Extract the [X, Y] coordinate from the center of the cell holding the provided text.  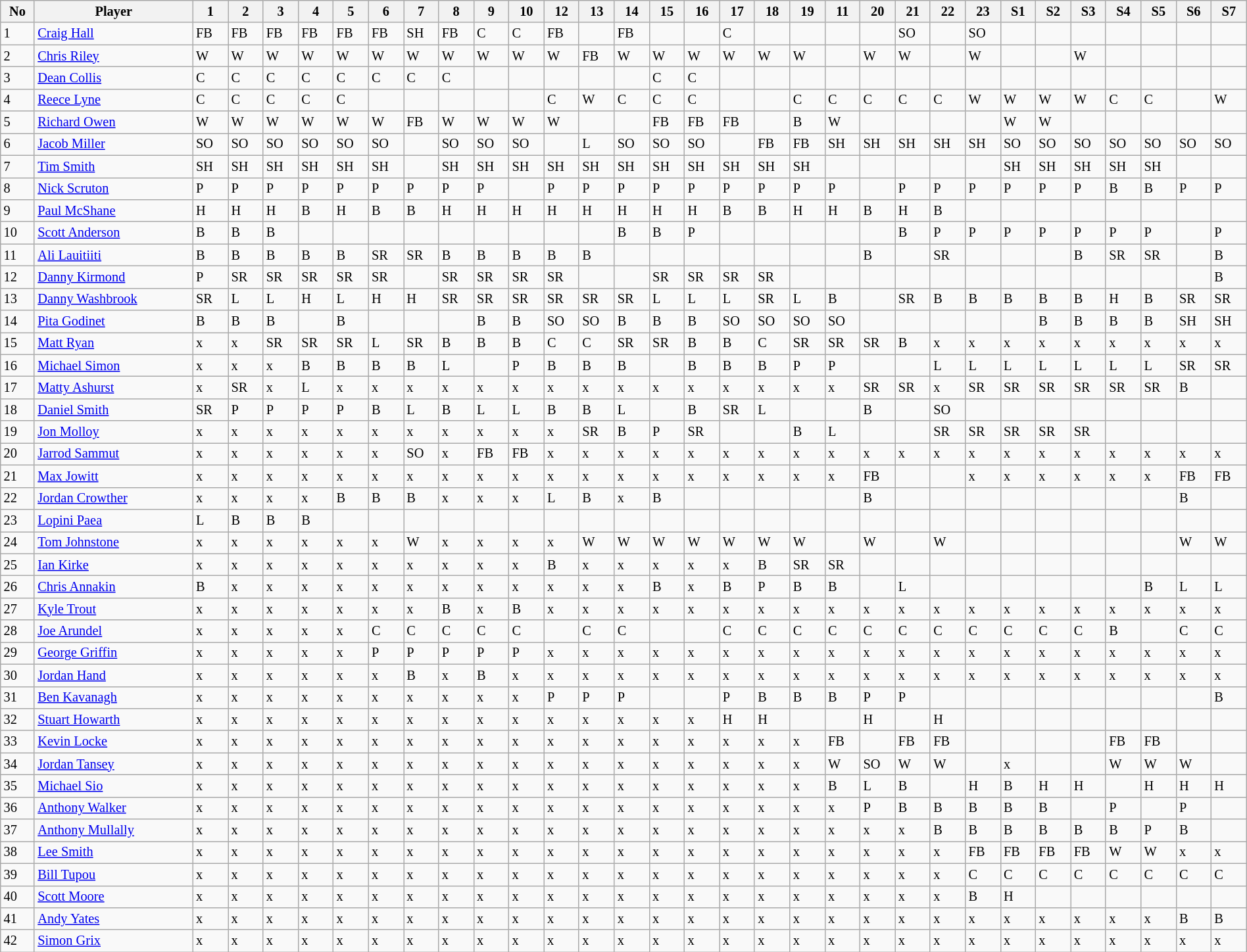
32 [18, 719]
Nick Scruton [113, 189]
25 [18, 565]
Ali Lauitiiti [113, 255]
Pita Godinet [113, 321]
Dean Collis [113, 78]
Lopini Paea [113, 520]
Kevin Locke [113, 742]
Ben Kavanagh [113, 698]
40 [18, 897]
Bill Tupou [113, 874]
S2 [1054, 11]
Jordan Hand [113, 675]
Matty Ashurst [113, 387]
S3 [1088, 11]
Jordan Crowther [113, 498]
Max Jowitt [113, 476]
Michael Simon [113, 366]
Lee Smith [113, 852]
Jarrod Sammut [113, 454]
Scott Anderson [113, 233]
S7 [1229, 11]
28 [18, 631]
Joe Arundel [113, 631]
42 [18, 941]
29 [18, 653]
Daniel Smith [113, 410]
Anthony Walker [113, 808]
Player [113, 11]
33 [18, 742]
S4 [1123, 11]
Danny Washbrook [113, 299]
Scott Moore [113, 897]
Simon Grix [113, 941]
37 [18, 830]
Chris Riley [113, 56]
39 [18, 874]
41 [18, 918]
24 [18, 542]
30 [18, 675]
Tom Johnstone [113, 542]
27 [18, 609]
Paul McShane [113, 210]
Jon Molloy [113, 432]
No [18, 11]
26 [18, 586]
34 [18, 764]
Ian Kirke [113, 565]
Danny Kirmond [113, 277]
Jacob Miller [113, 144]
35 [18, 786]
George Griffin [113, 653]
38 [18, 852]
Richard Owen [113, 122]
Reece Lyne [113, 100]
Jordan Tansey [113, 764]
Stuart Howarth [113, 719]
Michael Sio [113, 786]
Craig Hall [113, 34]
Kyle Trout [113, 609]
Matt Ryan [113, 343]
S5 [1159, 11]
31 [18, 698]
36 [18, 808]
S6 [1193, 11]
Chris Annakin [113, 586]
Tim Smith [113, 166]
S1 [1018, 11]
Andy Yates [113, 918]
Anthony Mullally [113, 830]
